Detect which cell encompasses the target text, then output its [X, Y] center coordinate. 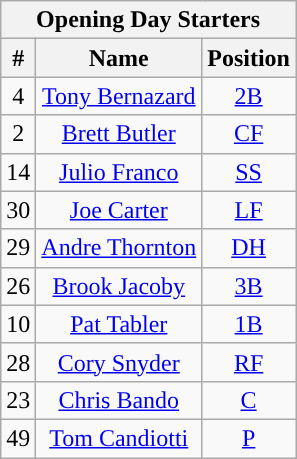
Position [249, 58]
Tony Bernazard [119, 96]
10 [18, 324]
14 [18, 172]
29 [18, 248]
Brett Butler [119, 134]
# [18, 58]
Andre Thornton [119, 248]
C [249, 400]
Julio Franco [119, 172]
1B [249, 324]
SS [249, 172]
P [249, 438]
2 [18, 134]
RF [249, 362]
Name [119, 58]
49 [18, 438]
23 [18, 400]
Tom Candiotti [119, 438]
2B [249, 96]
CF [249, 134]
Cory Snyder [119, 362]
26 [18, 286]
Pat Tabler [119, 324]
30 [18, 210]
4 [18, 96]
Brook Jacoby [119, 286]
LF [249, 210]
28 [18, 362]
Opening Day Starters [148, 20]
DH [249, 248]
3B [249, 286]
Chris Bando [119, 400]
Joe Carter [119, 210]
